From the cell containing the given text, extract its center point as [X, Y] coordinate. 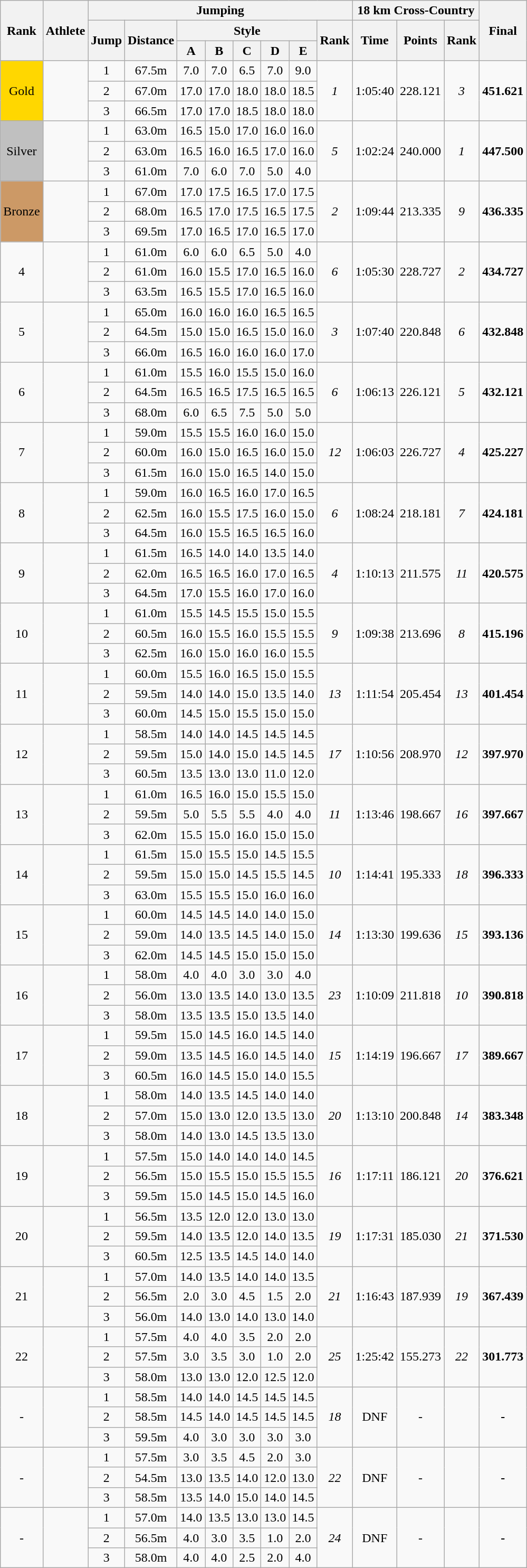
1:06:13 [375, 392]
199.636 [420, 935]
425.227 [503, 452]
54.5m [151, 1477]
420.575 [503, 573]
1:06:03 [375, 452]
376.621 [503, 1176]
226.121 [420, 392]
185.030 [420, 1236]
211.575 [420, 573]
Final [503, 31]
Athlete [65, 31]
67.5m [151, 71]
Points [420, 41]
213.335 [420, 211]
1:02:24 [375, 151]
11.0 [275, 774]
1:10:56 [375, 754]
383.348 [503, 1116]
195.333 [420, 874]
397.970 [503, 754]
208.970 [420, 754]
198.667 [420, 814]
Jump [107, 41]
7.5 [247, 412]
1:16:43 [375, 1297]
451.621 [503, 91]
401.454 [503, 694]
D [275, 51]
Jumping [221, 11]
218.181 [420, 513]
1:09:44 [375, 211]
1:10:09 [375, 995]
389.667 [503, 1055]
1:07:40 [375, 332]
226.727 [420, 452]
Style [247, 31]
393.136 [503, 935]
1.5 [275, 1297]
1:10:13 [375, 573]
390.818 [503, 995]
415.196 [503, 634]
A [191, 51]
447.500 [503, 151]
1:14:41 [375, 874]
1:13:46 [375, 814]
63.5m [151, 292]
25 [334, 1357]
1:09:38 [375, 634]
C [247, 51]
436.335 [503, 211]
186.121 [420, 1176]
1:17:31 [375, 1236]
371.530 [503, 1236]
Time [375, 41]
65.0m [151, 312]
432.121 [503, 392]
1:08:24 [375, 513]
228.121 [420, 91]
69.5m [151, 231]
424.181 [503, 513]
24 [334, 1537]
1:17:11 [375, 1176]
220.848 [420, 332]
66.0m [151, 352]
155.273 [420, 1357]
1:13:10 [375, 1116]
196.667 [420, 1055]
Bronze [22, 211]
B [219, 51]
E [303, 51]
Silver [22, 151]
200.848 [420, 1116]
396.333 [503, 874]
23 [334, 995]
1:13:30 [375, 935]
434.727 [503, 272]
18 km Cross-Country [416, 11]
1:05:30 [375, 272]
213.696 [420, 634]
1:11:54 [375, 694]
Gold [22, 91]
1:14:19 [375, 1055]
66.5m [151, 111]
205.454 [420, 694]
Distance [151, 41]
240.000 [420, 151]
301.773 [503, 1357]
211.818 [420, 995]
397.667 [503, 814]
367.439 [503, 1297]
9.0 [303, 71]
1:25:42 [375, 1357]
1:05:40 [375, 91]
2.5 [247, 1558]
228.727 [420, 272]
187.939 [420, 1297]
432.848 [503, 332]
